Identify which cell holds the provided text, then report its [x, y] central coordinate. 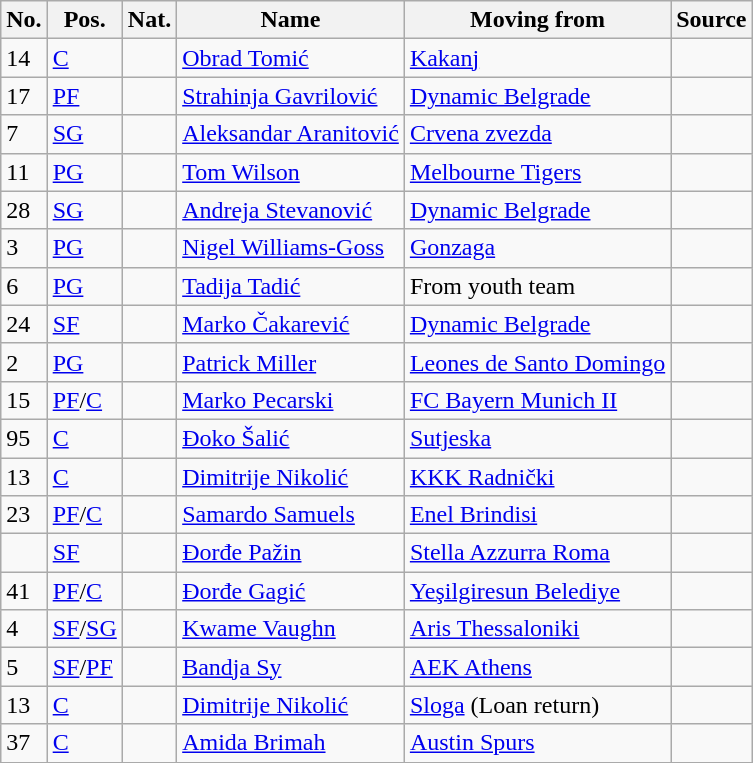
5 [24, 667]
Enel Brindisi [537, 515]
Moving from [537, 20]
KKK Radnički [537, 477]
Stella Azzurra Roma [537, 553]
Nigel Williams-Goss [291, 248]
AEK Athens [537, 667]
Kwame Vaughn [291, 629]
Leones de Santo Domingo [537, 362]
Melbourne Tigers [537, 172]
Tadija Tadić [291, 286]
17 [24, 96]
Amida Brimah [291, 743]
41 [24, 591]
Aris Thessaloniki [537, 629]
Patrick Miller [291, 362]
24 [24, 324]
Sloga (Loan return) [537, 705]
2 [24, 362]
Sutjeska [537, 438]
3 [24, 248]
Samardo Samuels [291, 515]
4 [24, 629]
Strahinja Gavrilović [291, 96]
Pos. [84, 20]
Gonzaga [537, 248]
Kakanj [537, 58]
7 [24, 134]
Bandja Sy [291, 667]
Crvena zvezda [537, 134]
From youth team [537, 286]
Đorđe Pažin [291, 553]
Yeşilgiresun Belediye [537, 591]
Source [712, 20]
Name [291, 20]
Austin Spurs [537, 743]
SF/PF [84, 667]
Aleksandar Aranitović [291, 134]
Tom Wilson [291, 172]
Đoko Šalić [291, 438]
PF [84, 96]
11 [24, 172]
14 [24, 58]
Đorđe Gagić [291, 591]
Nat. [149, 20]
28 [24, 210]
No. [24, 20]
15 [24, 400]
6 [24, 286]
Obrad Tomić [291, 58]
SF/SG [84, 629]
95 [24, 438]
Andreja Stevanović [291, 210]
Marko Pecarski [291, 400]
Marko Čakarević [291, 324]
FC Bayern Munich II [537, 400]
37 [24, 743]
23 [24, 515]
